Determine the (X, Y) coordinate at the center of the cell enclosing the given text.  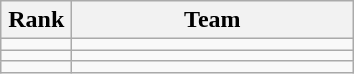
Team (212, 20)
Rank (36, 20)
